Detect which cell encompasses the target text, then output its [X, Y] center coordinate. 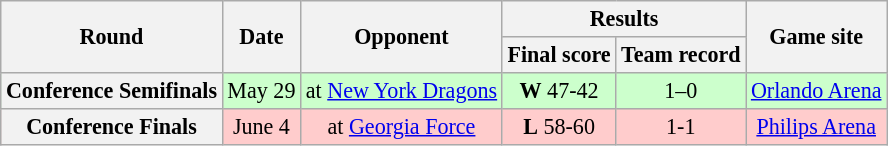
1-1 [681, 126]
L 58-60 [559, 126]
Orlando Arena [816, 90]
Date [261, 36]
1–0 [681, 90]
Conference Finals [112, 126]
Opponent [402, 36]
Final score [559, 54]
Philips Arena [816, 126]
Game site [816, 36]
June 4 [261, 126]
Results [624, 18]
at Georgia Force [402, 126]
W 47-42 [559, 90]
at New York Dragons [402, 90]
Conference Semifinals [112, 90]
Round [112, 36]
Team record [681, 54]
May 29 [261, 90]
